Locate the cell with the specified text and output its [x, y] center coordinate. 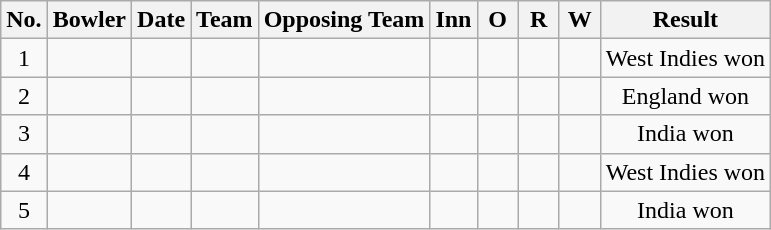
4 [24, 172]
3 [24, 134]
5 [24, 210]
Bowler [89, 20]
England won [685, 96]
Team [225, 20]
W [580, 20]
No. [24, 20]
O [498, 20]
R [538, 20]
2 [24, 96]
Result [685, 20]
1 [24, 58]
Date [162, 20]
Opposing Team [344, 20]
Inn [454, 20]
